Provide the (X, Y) coordinate of the cell's center where the given text is located.  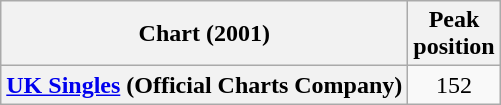
152 (454, 85)
UK Singles (Official Charts Company) (204, 85)
Chart (2001) (204, 34)
Peakposition (454, 34)
